Return the [x, y] coordinate for the center point of the cell that contains the specified text.  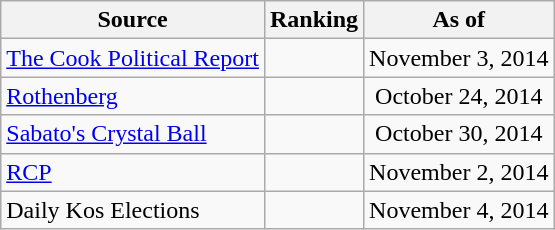
Sabato's Crystal Ball [133, 134]
October 30, 2014 [459, 134]
Rothenberg [133, 96]
Ranking [314, 20]
RCP [133, 172]
The Cook Political Report [133, 58]
November 4, 2014 [459, 210]
Source [133, 20]
November 2, 2014 [459, 172]
Daily Kos Elections [133, 210]
October 24, 2014 [459, 96]
November 3, 2014 [459, 58]
As of [459, 20]
